For the text-containing cell, return its midpoint in [x, y] coordinate format. 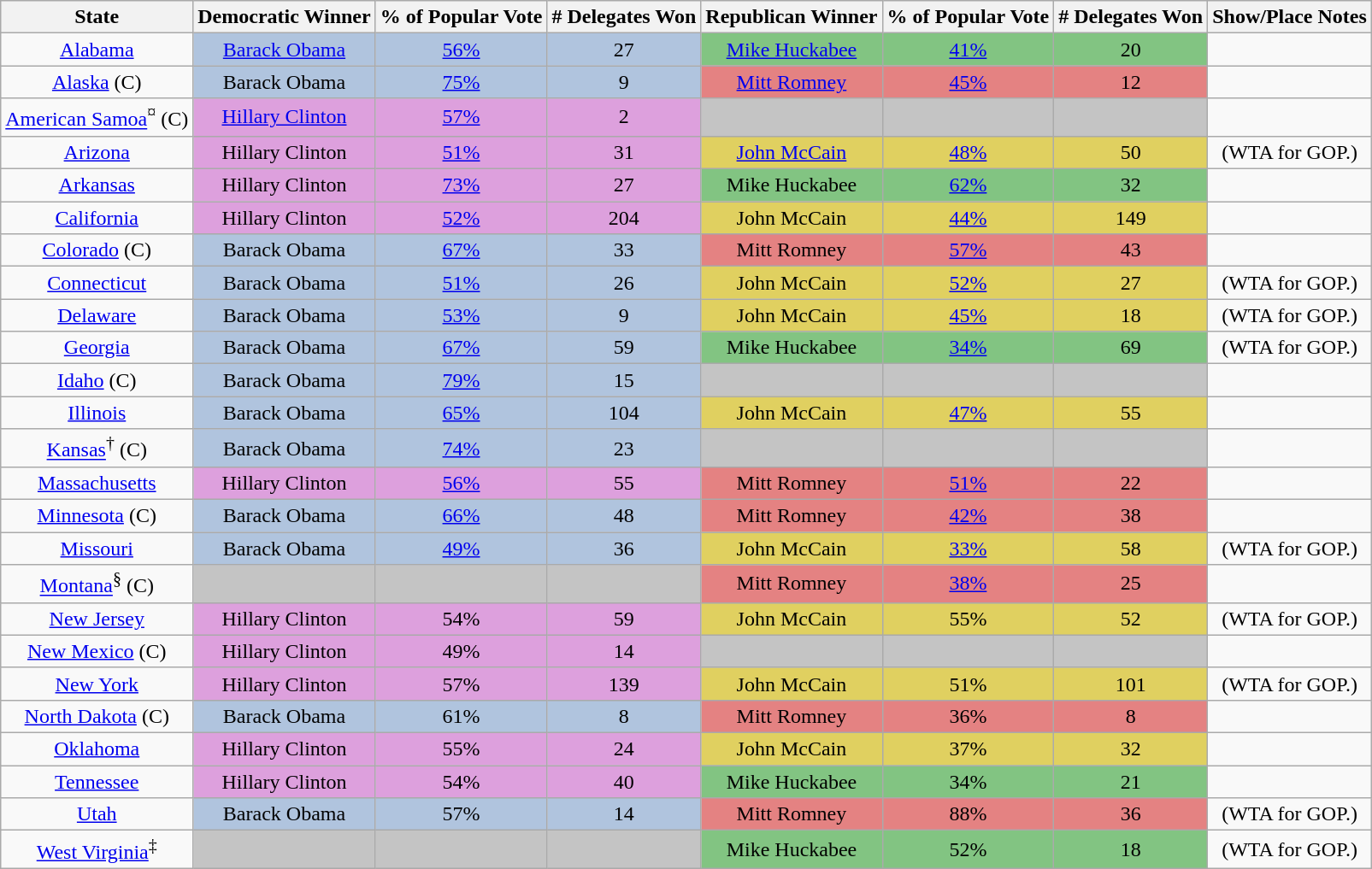
21 [1131, 782]
Oklahoma [97, 749]
58 [1131, 549]
48% [968, 152]
Connecticut [97, 283]
53% [462, 315]
12 [1131, 82]
25 [1131, 584]
Massachusetts [97, 484]
California [97, 218]
79% [462, 380]
38 [1131, 516]
88% [968, 814]
New Jersey [97, 619]
2 [624, 118]
149 [1131, 218]
Arizona [97, 152]
Democratic Winner [284, 17]
Idaho (C) [97, 380]
26 [624, 283]
Republican Winner [792, 17]
West Virginia‡ [97, 849]
37% [968, 749]
52 [1131, 619]
139 [624, 684]
Alaska (C) [97, 82]
66% [462, 516]
65% [462, 413]
Minnesota (C) [97, 516]
Alabama [97, 50]
43 [1131, 250]
61% [462, 717]
50 [1131, 152]
22 [1131, 484]
Delaware [97, 315]
38% [968, 584]
40 [624, 782]
204 [624, 218]
23 [624, 448]
15 [624, 380]
33 [624, 250]
101 [1131, 684]
24 [624, 749]
104 [624, 413]
33% [968, 549]
47% [968, 413]
36% [968, 717]
Montana§ (C) [97, 584]
75% [462, 82]
48 [624, 516]
69 [1131, 348]
31 [624, 152]
Illinois [97, 413]
American Samoa¤ (C) [97, 118]
42% [968, 516]
North Dakota (C) [97, 717]
74% [462, 448]
Kansas† (C) [97, 448]
20 [1131, 50]
Georgia [97, 348]
Colorado (C) [97, 250]
New York [97, 684]
State [97, 17]
41% [968, 50]
Show/Place Notes [1290, 17]
Utah [97, 814]
New Mexico (C) [97, 651]
Arkansas [97, 185]
Tennessee [97, 782]
62% [968, 185]
Missouri [97, 549]
73% [462, 185]
44% [968, 218]
